Determine the [x, y] coordinate at the center of the cell enclosing the given text.  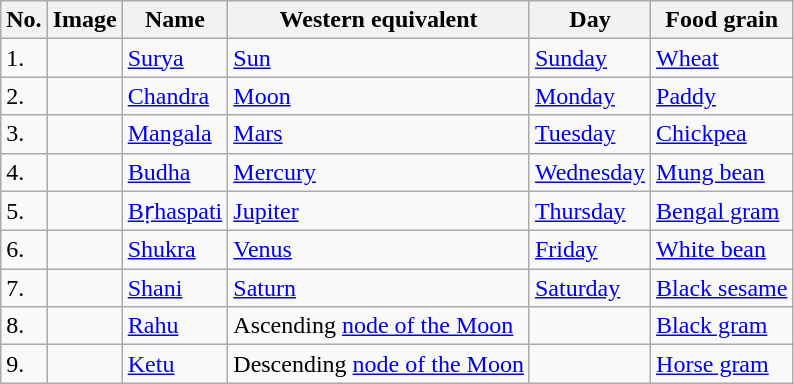
Ascending node of the Moon [379, 326]
6. [24, 250]
Day [590, 20]
Monday [590, 96]
5. [24, 211]
Saturn [379, 288]
Black gram [722, 326]
Mangala [175, 134]
Mars [379, 134]
Chickpea [722, 134]
2. [24, 96]
7. [24, 288]
Sunday [590, 58]
Bṛhaspati [175, 211]
Wheat [722, 58]
Jupiter [379, 211]
4. [24, 172]
Bengal gram [722, 211]
Black sesame [722, 288]
Surya [175, 58]
Horse gram [722, 364]
9. [24, 364]
Moon [379, 96]
White bean [722, 250]
3. [24, 134]
Ketu [175, 364]
Mung bean [722, 172]
Shani [175, 288]
Sun [379, 58]
Image [84, 20]
Mercury [379, 172]
Food grain [722, 20]
Rahu [175, 326]
Thursday [590, 211]
Chandra [175, 96]
Saturday [590, 288]
Shukra [175, 250]
Paddy [722, 96]
Wednesday [590, 172]
8. [24, 326]
Venus [379, 250]
Name [175, 20]
1. [24, 58]
Budha [175, 172]
Tuesday [590, 134]
Friday [590, 250]
Western equivalent [379, 20]
No. [24, 20]
Descending node of the Moon [379, 364]
